Output the [x, y] coordinate of the center of the cell containing the given text.  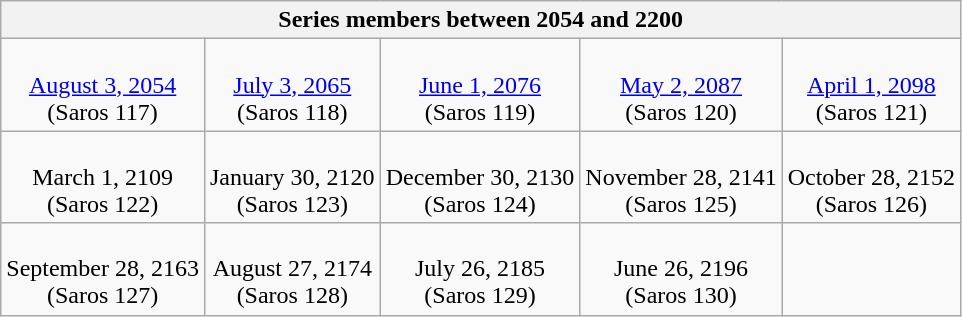
September 28, 2163(Saros 127) [103, 269]
July 3, 2065(Saros 118) [292, 85]
June 1, 2076(Saros 119) [480, 85]
August 27, 2174(Saros 128) [292, 269]
November 28, 2141(Saros 125) [681, 177]
January 30, 2120(Saros 123) [292, 177]
April 1, 2098(Saros 121) [871, 85]
March 1, 2109(Saros 122) [103, 177]
June 26, 2196(Saros 130) [681, 269]
October 28, 2152(Saros 126) [871, 177]
December 30, 2130(Saros 124) [480, 177]
Series members between 2054 and 2200 [481, 20]
July 26, 2185(Saros 129) [480, 269]
May 2, 2087(Saros 120) [681, 85]
August 3, 2054(Saros 117) [103, 85]
